Provide the (x, y) coordinate of the cell's center where the given text is located.  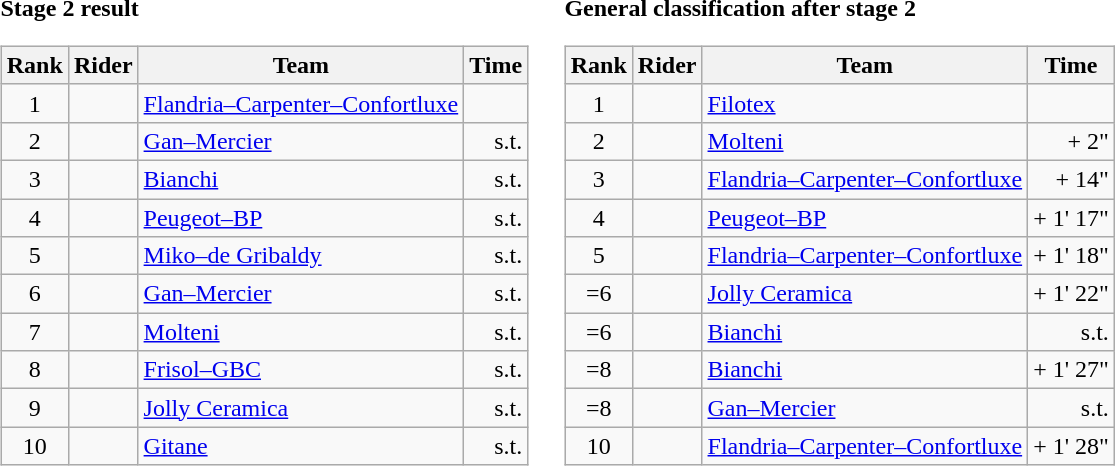
+ 1' 18" (1072, 256)
Miko–de Gribaldy (301, 256)
9 (34, 408)
+ 14" (1072, 179)
8 (34, 370)
Frisol–GBC (301, 370)
+ 1' 17" (1072, 217)
+ 1' 22" (1072, 294)
Gitane (301, 446)
7 (34, 332)
+ 1' 27" (1072, 370)
+ 2" (1072, 141)
+ 1' 28" (1072, 446)
6 (34, 294)
Filotex (865, 103)
